Provide the [X, Y] coordinate of the cell's center where the given text is located.  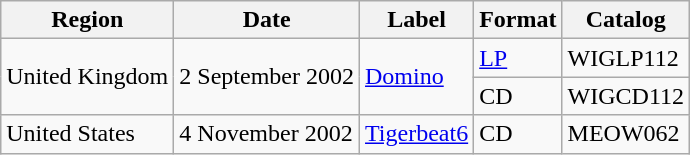
Catalog [626, 20]
Tigerbeat6 [417, 134]
United States [88, 134]
4 November 2002 [267, 134]
Label [417, 20]
Format [518, 20]
WIGLP112 [626, 58]
2 September 2002 [267, 77]
WIGCD112 [626, 96]
Region [88, 20]
MEOW062 [626, 134]
Domino [417, 77]
Date [267, 20]
LP [518, 58]
United Kingdom [88, 77]
